Locate the cell with the specified text and output its [x, y] center coordinate. 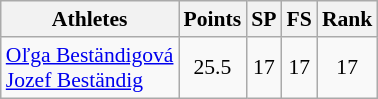
Rank [348, 19]
Points [213, 19]
FS [300, 19]
Oľga BeständigováJozef Beständig [90, 68]
Athletes [90, 19]
SP [264, 19]
25.5 [213, 68]
